Detect which cell encompasses the target text, then output its [X, Y] center coordinate. 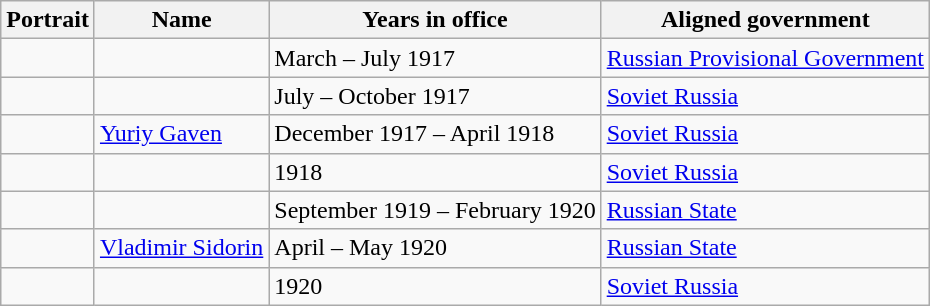
1920 [435, 286]
Years in office [435, 20]
1918 [435, 172]
Yuriy Gaven [181, 134]
September 1919 – February 1920 [435, 210]
Name [181, 20]
Vladimir Sidorin [181, 248]
Russian Provisional Government [765, 58]
March – July 1917 [435, 58]
December 1917 – April 1918 [435, 134]
Aligned government [765, 20]
Portrait [48, 20]
July – October 1917 [435, 96]
April – May 1920 [435, 248]
